Capture the cell that displays the provided text and extract its [x, y] central coordinate. 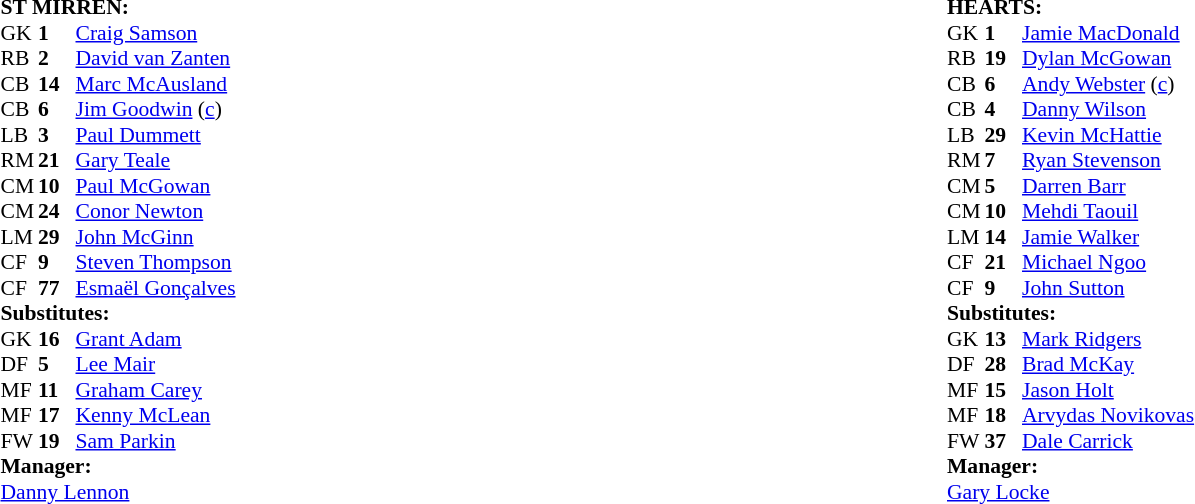
24 [57, 211]
18 [1003, 415]
Sam Parkin [156, 441]
7 [1003, 161]
Marc McAusland [156, 84]
13 [1003, 339]
2 [57, 59]
Conor Newton [156, 211]
Dylan McGowan [1108, 59]
11 [57, 390]
77 [57, 288]
Dale Carrick [1108, 441]
Brad McKay [1108, 365]
17 [57, 415]
Gary Teale [156, 161]
Jason Holt [1108, 390]
Michael Ngoo [1108, 263]
3 [57, 135]
Jamie Walker [1108, 237]
Lee Mair [156, 365]
Arvydas Novikovas [1108, 415]
Danny Wilson [1108, 109]
David van Zanten [156, 59]
4 [1003, 109]
John McGinn [156, 237]
John Sutton [1108, 288]
Paul McGowan [156, 186]
Paul Dummett [156, 135]
Mehdi Taouil [1108, 211]
Kevin McHattie [1108, 135]
Jim Goodwin (c) [156, 109]
15 [1003, 390]
Darren Barr [1108, 186]
Jamie MacDonald [1108, 33]
Andy Webster (c) [1108, 84]
28 [1003, 365]
Kenny McLean [156, 415]
37 [1003, 441]
Ryan Stevenson [1108, 161]
Craig Samson [156, 33]
Graham Carey [156, 390]
Esmaël Gonçalves [156, 288]
Grant Adam [156, 339]
Steven Thompson [156, 263]
Mark Ridgers [1108, 339]
16 [57, 339]
